For the text-containing cell, return its midpoint in [x, y] coordinate format. 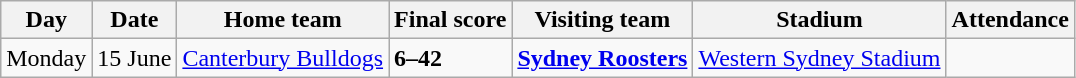
Day [46, 20]
15 June [134, 58]
Sydney Roosters [602, 58]
Visiting team [602, 20]
Date [134, 20]
Western Sydney Stadium [820, 58]
Attendance [1010, 20]
Monday [46, 58]
6–42 [450, 58]
Canterbury Bulldogs [283, 58]
Home team [283, 20]
Final score [450, 20]
Stadium [820, 20]
